Find where the given text appears and provide that cell's center as [X, Y] coordinate. 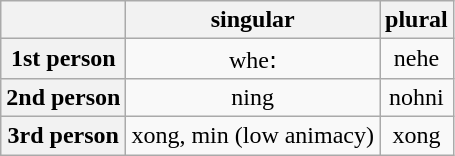
nohni [417, 97]
plural [417, 20]
whe꞉ [253, 59]
ning [253, 97]
nehe [417, 59]
3rd person [64, 135]
1st person [64, 59]
singular [253, 20]
2nd person [64, 97]
xong [417, 135]
xong, min (low animacy) [253, 135]
